Locate the cell with the specified text and output its (x, y) center coordinate. 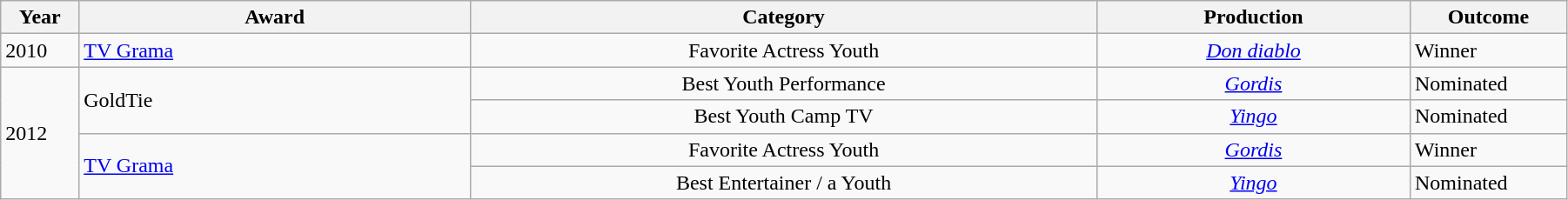
2012 (40, 133)
2010 (40, 50)
Best Youth Performance (784, 83)
Don diablo (1254, 50)
Best Youth Camp TV (784, 117)
Year (40, 17)
Best Entertainer / a Youth (784, 183)
Production (1254, 17)
Award (275, 17)
Outcome (1488, 17)
GoldTie (275, 100)
Category (784, 17)
